From the cell containing the given text, extract its center point as [X, Y] coordinate. 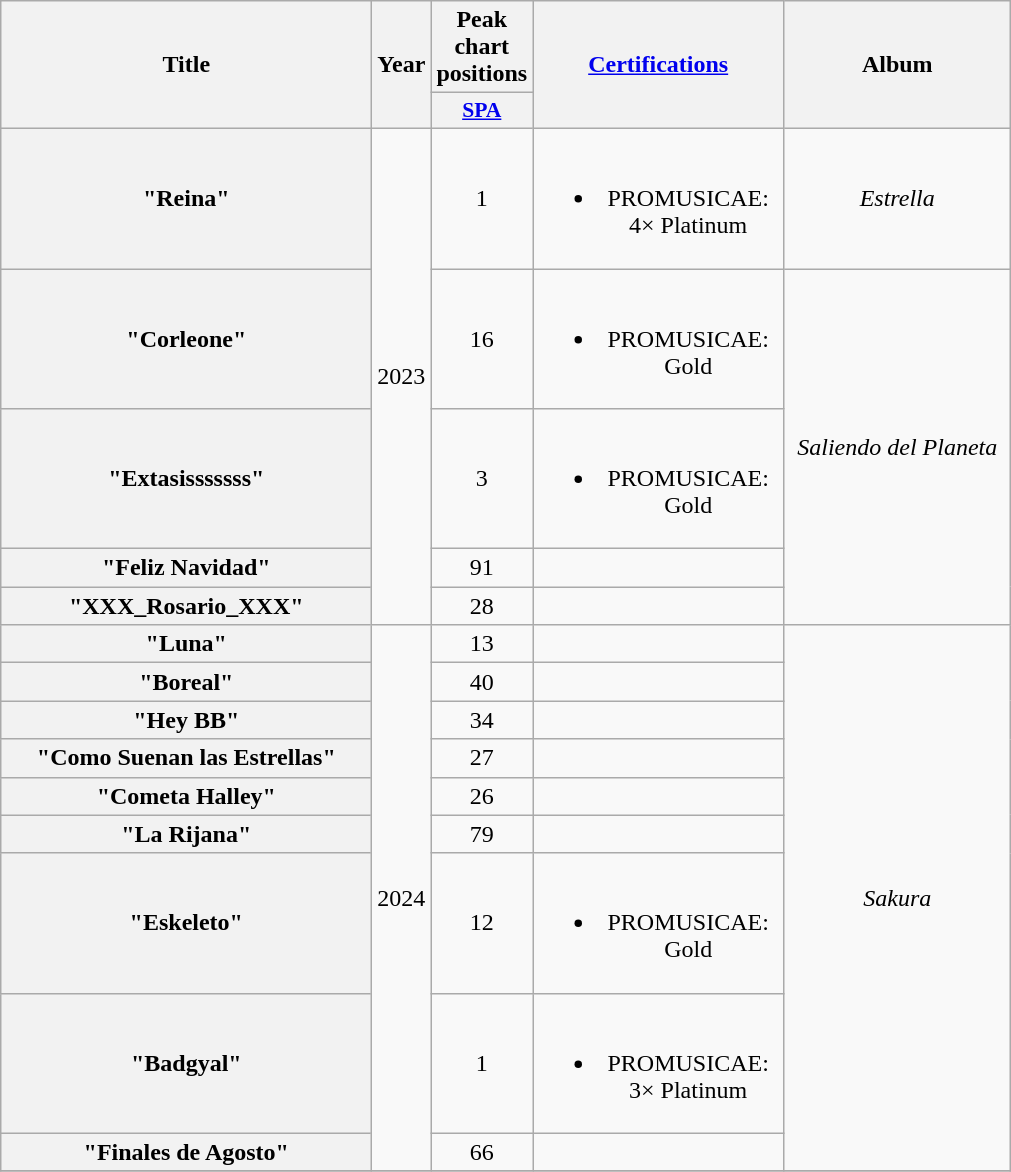
Estrella [898, 198]
"La Rijana" [186, 834]
"Corleone" [186, 338]
2024 [402, 898]
12 [482, 923]
79 [482, 834]
27 [482, 758]
26 [482, 796]
"Boreal" [186, 682]
"Reina" [186, 198]
"Eskeleto" [186, 923]
16 [482, 338]
PROMUSICAE: 4× Platinum [658, 198]
"Extasisssssss" [186, 479]
"Finales de Agosto" [186, 1152]
"Cometa Halley" [186, 796]
SPA [482, 111]
66 [482, 1152]
Year [402, 65]
3 [482, 479]
"Como Suenan las Estrellas" [186, 758]
"Luna" [186, 644]
Certifications [658, 65]
"XXX_Rosario_XXX" [186, 606]
Album [898, 65]
13 [482, 644]
Peak chart positions [482, 47]
Saliendo del Planeta [898, 446]
PROMUSICAE: 3× Platinum [658, 1063]
Sakura [898, 898]
"Feliz Navidad" [186, 568]
Title [186, 65]
34 [482, 720]
2023 [402, 376]
"Badgyal" [186, 1063]
28 [482, 606]
"Hey BB" [186, 720]
91 [482, 568]
40 [482, 682]
